Pinpoint the cell where the given text exists, returning its [x, y] midpoint coordinate. 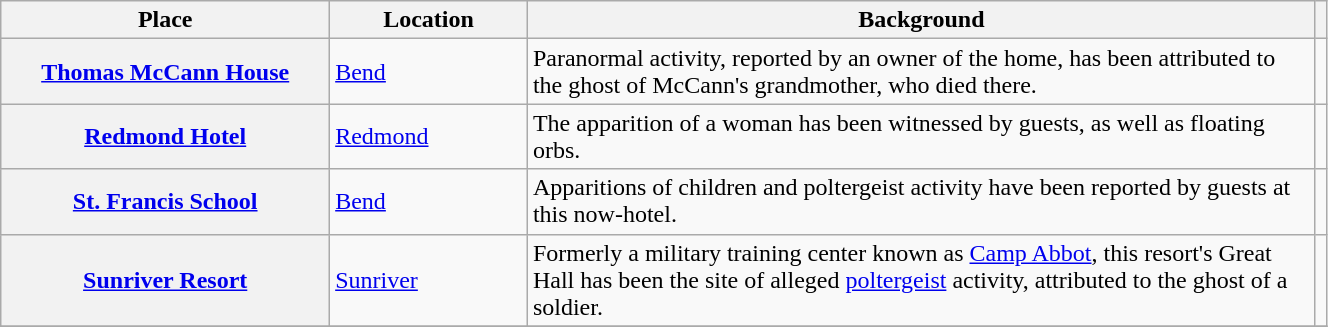
Redmond Hotel [166, 136]
Background [921, 20]
Paranormal activity, reported by an owner of the home, has been attributed to the ghost of McCann's grandmother, who died there. [921, 72]
Sunriver [429, 280]
Place [166, 20]
Apparitions of children and poltergeist activity have been reported by guests at this now-hotel. [921, 202]
Thomas McCann House [166, 72]
St. Francis School [166, 202]
Sunriver Resort [166, 280]
Redmond [429, 136]
The apparition of a woman has been witnessed by guests, as well as floating orbs. [921, 136]
Location [429, 20]
